Identify which cell holds the provided text, then report its [X, Y] central coordinate. 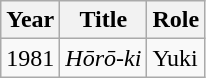
Year [30, 20]
Yuki [176, 58]
Role [176, 20]
Hōrō-ki [104, 58]
Title [104, 20]
1981 [30, 58]
